Return [x, y] of the center of cell containing provided text 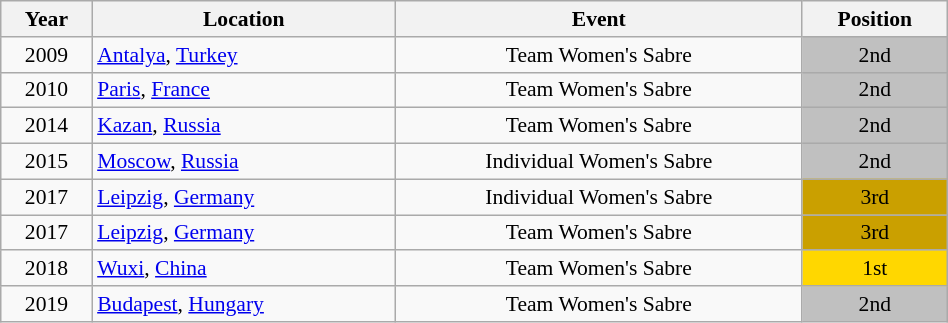
2015 [46, 162]
Event [598, 19]
Wuxi, China [244, 269]
Year [46, 19]
Kazan, Russia [244, 126]
Moscow, Russia [244, 162]
2014 [46, 126]
Antalya, Turkey [244, 55]
2018 [46, 269]
Paris, France [244, 90]
1st [874, 269]
2010 [46, 90]
2019 [46, 304]
Budapest, Hungary [244, 304]
Location [244, 19]
Position [874, 19]
2009 [46, 55]
